Provide the [x, y] coordinate of the cell's center where the given text is located.  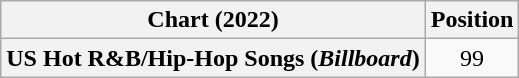
Position [472, 20]
Chart (2022) [213, 20]
US Hot R&B/Hip-Hop Songs (Billboard) [213, 58]
99 [472, 58]
